Scan for the cell matching the given text and deliver its [x, y] coordinate at center. 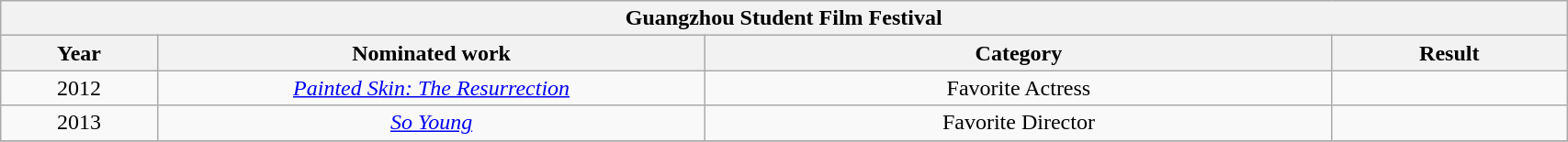
Guangzhou Student Film Festival [784, 18]
Favorite Director [1019, 123]
Painted Skin: The Resurrection [432, 88]
Nominated work [432, 53]
Category [1019, 53]
Favorite Actress [1019, 88]
2012 [79, 88]
Year [79, 53]
So Young [432, 123]
2013 [79, 123]
Result [1450, 53]
